Scan for the cell matching the given text and deliver its (X, Y) coordinate at center. 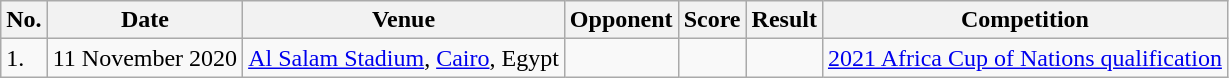
11 November 2020 (144, 58)
Score (712, 20)
Al Salam Stadium, Cairo, Egypt (404, 58)
No. (24, 20)
Opponent (621, 20)
Result (784, 20)
Competition (1024, 20)
Date (144, 20)
Venue (404, 20)
1. (24, 58)
2021 Africa Cup of Nations qualification (1024, 58)
